Detect which cell encompasses the target text, then output its (x, y) center coordinate. 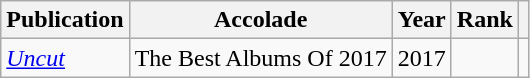
Year (422, 20)
Uncut (65, 58)
The Best Albums Of 2017 (260, 58)
Accolade (260, 20)
Publication (65, 20)
Rank (484, 20)
2017 (422, 58)
